Capture the cell that displays the provided text and extract its [x, y] central coordinate. 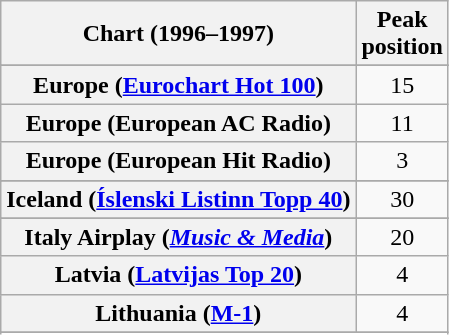
Peakposition [402, 34]
Lithuania (M-1) [178, 313]
Europe (European AC Radio) [178, 123]
Chart (1996–1997) [178, 34]
15 [402, 85]
30 [402, 199]
Latvia (Latvijas Top 20) [178, 275]
20 [402, 237]
11 [402, 123]
Iceland (Íslenski Listinn Topp 40) [178, 199]
Europe (European Hit Radio) [178, 161]
3 [402, 161]
Italy Airplay (Music & Media) [178, 237]
Europe (Eurochart Hot 100) [178, 85]
